Determine the [x, y] coordinate at the center of the cell enclosing the given text.  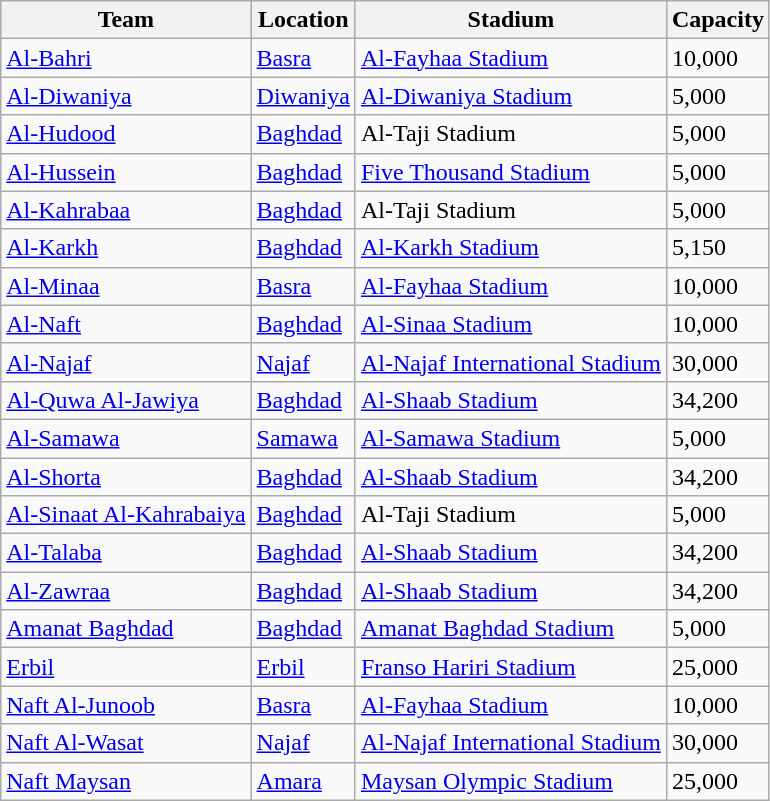
Al-Kahrabaa [126, 210]
Maysan Olympic Stadium [510, 781]
Samawa [303, 438]
Diwaniya [303, 96]
Al-Sinaat Al-Kahrabaiya [126, 515]
Al-Karkh Stadium [510, 248]
Amanat Baghdad [126, 629]
Al-Samawa [126, 438]
Al-Quwa Al-Jawiya [126, 400]
Naft Al-Junoob [126, 705]
Al-Karkh [126, 248]
Al-Minaa [126, 286]
Naft Maysan [126, 781]
Al-Hussein [126, 172]
Location [303, 20]
Al-Zawraa [126, 591]
Al-Naft [126, 324]
Al-Diwaniya [126, 96]
Amara [303, 781]
Al-Samawa Stadium [510, 438]
Al-Bahri [126, 58]
Al-Najaf [126, 362]
Al-Talaba [126, 553]
Capacity [718, 20]
Team [126, 20]
Stadium [510, 20]
Amanat Baghdad Stadium [510, 629]
Al-Diwaniya Stadium [510, 96]
Al-Shorta [126, 477]
5,150 [718, 248]
Al-Sinaa Stadium [510, 324]
Five Thousand Stadium [510, 172]
Al-Hudood [126, 134]
Naft Al-Wasat [126, 743]
Franso Hariri Stadium [510, 667]
